Return [X, Y] of the center of cell containing provided text 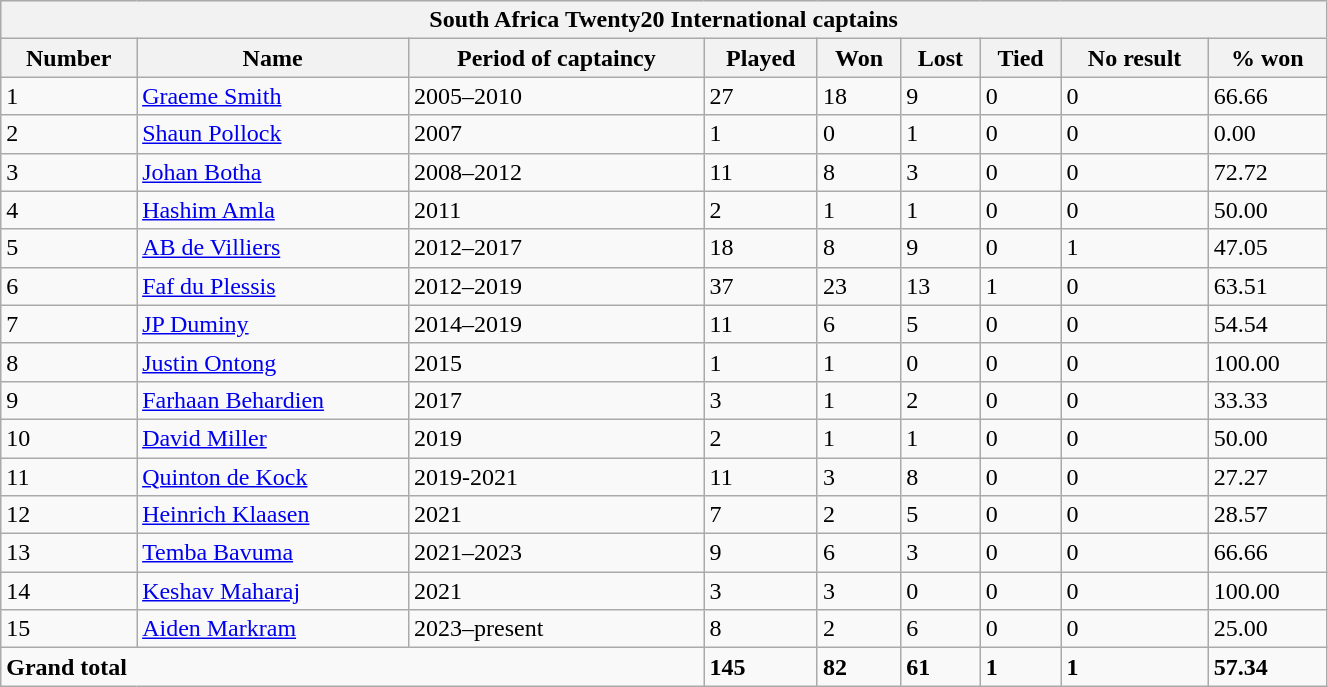
72.72 [1267, 172]
No result [1134, 58]
28.57 [1267, 515]
2012–2019 [557, 286]
Quinton de Kock [273, 477]
2012–2017 [557, 248]
27.27 [1267, 477]
Justin Ontong [273, 362]
15 [69, 629]
27 [760, 96]
37 [760, 286]
54.54 [1267, 324]
0.00 [1267, 134]
2005–2010 [557, 96]
Shaun Pollock [273, 134]
Lost [941, 58]
JP Duminy [273, 324]
2017 [557, 400]
63.51 [1267, 286]
Period of captaincy [557, 58]
AB de Villiers [273, 248]
Name [273, 58]
2007 [557, 134]
33.33 [1267, 400]
61 [941, 667]
2008–2012 [557, 172]
Grand total [352, 667]
Aiden Markram [273, 629]
Temba Bavuma [273, 553]
2015 [557, 362]
82 [858, 667]
% won [1267, 58]
23 [858, 286]
Farhaan Behardien [273, 400]
Heinrich Klaasen [273, 515]
14 [69, 591]
47.05 [1267, 248]
South Africa Twenty20 International captains [664, 20]
57.34 [1267, 667]
Won [858, 58]
Keshav Maharaj [273, 591]
2023–present [557, 629]
Graeme Smith [273, 96]
2019 [557, 438]
David Miller [273, 438]
Played [760, 58]
2021–2023 [557, 553]
145 [760, 667]
2019-2021 [557, 477]
Hashim Amla [273, 210]
Tied [1020, 58]
Faf du Plessis [273, 286]
Johan Botha [273, 172]
10 [69, 438]
25.00 [1267, 629]
Number [69, 58]
2011 [557, 210]
12 [69, 515]
4 [69, 210]
2014–2019 [557, 324]
